Capture the cell that displays the provided text and extract its (x, y) central coordinate. 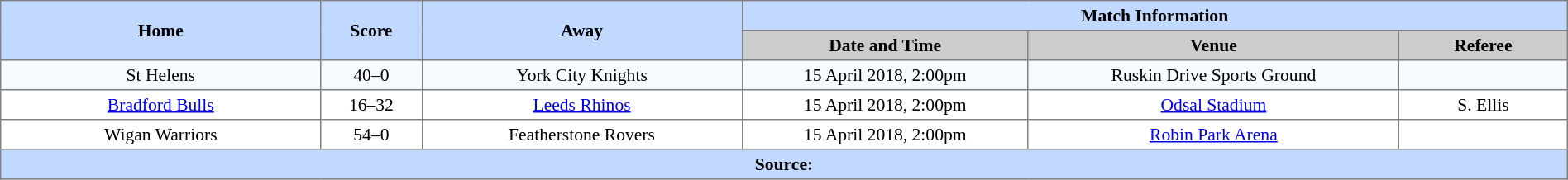
Wigan Warriors (160, 135)
Leeds Rhinos (582, 105)
Match Information (1154, 16)
Featherstone Rovers (582, 135)
Ruskin Drive Sports Ground (1213, 75)
Bradford Bulls (160, 105)
Score (371, 31)
St Helens (160, 75)
Source: (784, 164)
54–0 (371, 135)
York City Knights (582, 75)
Away (582, 31)
S. Ellis (1483, 105)
16–32 (371, 105)
Venue (1213, 45)
Odsal Stadium (1213, 105)
Home (160, 31)
40–0 (371, 75)
Robin Park Arena (1213, 135)
Date and Time (885, 45)
Referee (1483, 45)
